Provide the [x, y] coordinate of the cell's center where the given text is located.  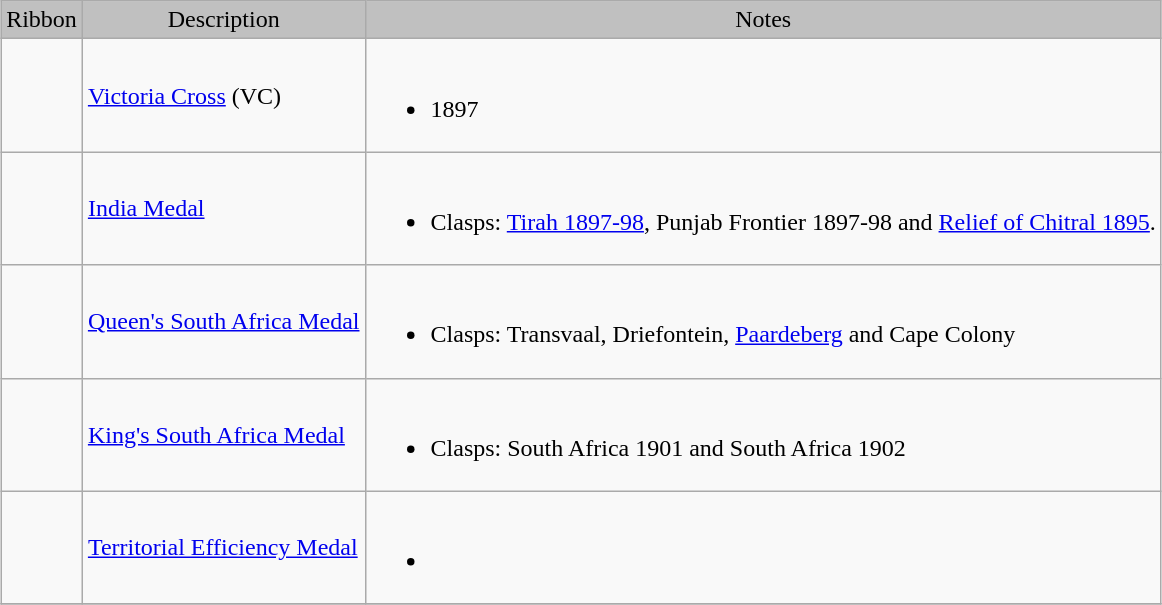
Clasps: Tirah 1897-98, Punjab Frontier 1897-98 and Relief of Chitral 1895. [763, 208]
Queen's South Africa Medal [224, 322]
Notes [763, 20]
Clasps: South Africa 1901 and South Africa 1902 [763, 434]
King's South Africa Medal [224, 434]
Description [224, 20]
1897 [763, 96]
Victoria Cross (VC) [224, 96]
Ribbon [42, 20]
Territorial Efficiency Medal [224, 548]
Clasps: Transvaal, Driefontein, Paardeberg and Cape Colony [763, 322]
India Medal [224, 208]
